Return the [X, Y] coordinate for the center point of the cell that contains the specified text.  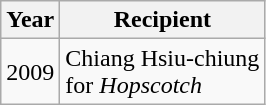
2009 [30, 72]
Recipient [162, 20]
Chiang Hsiu-chiung for Hopscotch [162, 72]
Year [30, 20]
